Return the (x, y) coordinate for the center point of the cell that contains the specified text.  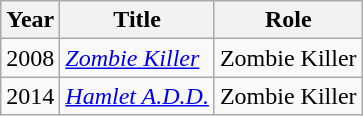
Year (30, 20)
Role (288, 20)
2014 (30, 96)
Hamlet A.D.D. (138, 96)
Title (138, 20)
2008 (30, 58)
